Return the [x, y] coordinate for the center point of the cell that contains the specified text.  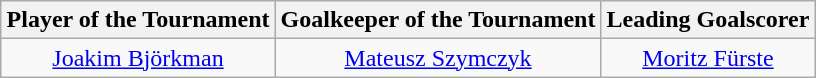
Joakim Björkman [138, 58]
Player of the Tournament [138, 20]
Goalkeeper of the Tournament [438, 20]
Moritz Fürste [708, 58]
Leading Goalscorer [708, 20]
Mateusz Szymczyk [438, 58]
